Provide the [x, y] coordinate of the cell's center where the given text is located.  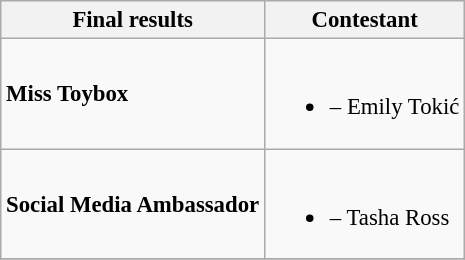
Final results [133, 20]
Miss Toybox [133, 94]
– Tasha Ross [364, 204]
Contestant [364, 20]
Social Media Ambassador [133, 204]
– Emily Tokić [364, 94]
